Capture the cell that displays the provided text and extract its [x, y] central coordinate. 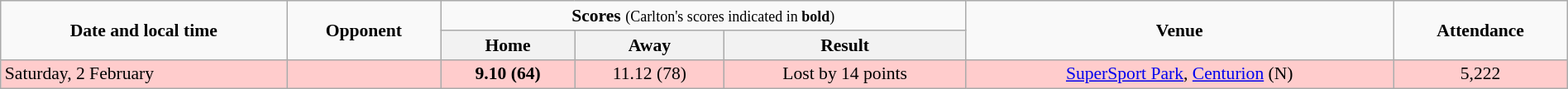
SuperSport Park, Centurion (N) [1179, 74]
Away [649, 45]
11.12 (78) [649, 74]
5,222 [1480, 74]
Lost by 14 points [845, 74]
Scores (Carlton's scores indicated in bold) [703, 16]
Home [508, 45]
Date and local time [144, 30]
Venue [1179, 30]
9.10 (64) [508, 74]
Result [845, 45]
Opponent [364, 30]
Saturday, 2 February [144, 74]
Attendance [1480, 30]
